Determine the [x, y] coordinate at the center of the cell enclosing the given text.  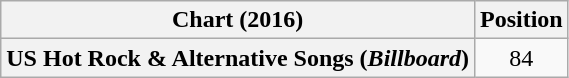
Chart (2016) [238, 20]
84 [521, 58]
Position [521, 20]
US Hot Rock & Alternative Songs (Billboard) [238, 58]
